Provide the (x, y) coordinate of the cell's center where the given text is located.  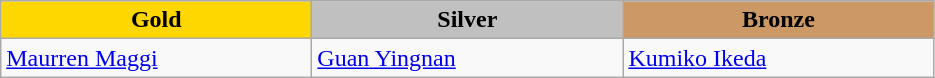
Silver (468, 20)
Bronze (778, 20)
Gold (156, 20)
Guan Yingnan (468, 58)
Maurren Maggi (156, 58)
Kumiko Ikeda (778, 58)
